Return (x, y) of the center of cell containing provided text 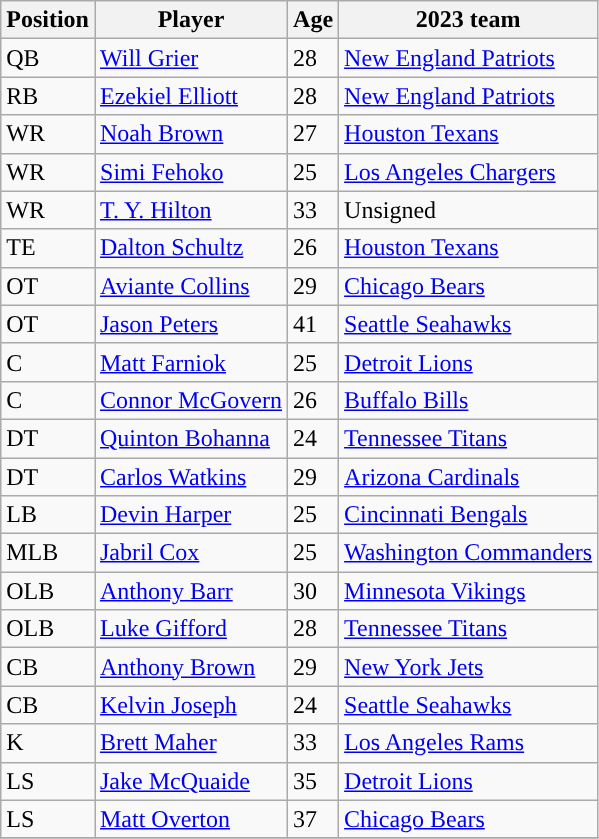
QB (48, 58)
Matt Farniok (190, 362)
Anthony Barr (190, 591)
Will Grier (190, 58)
Devin Harper (190, 515)
Jabril Cox (190, 553)
Carlos Watkins (190, 477)
LB (48, 515)
Matt Overton (190, 819)
Unsigned (468, 210)
Position (48, 20)
Simi Fehoko (190, 172)
41 (314, 324)
New York Jets (468, 667)
Aviante Collins (190, 286)
T. Y. Hilton (190, 210)
Washington Commanders (468, 553)
Player (190, 20)
Jason Peters (190, 324)
TE (48, 248)
Luke Gifford (190, 629)
Ezekiel Elliott (190, 96)
35 (314, 781)
Arizona Cardinals (468, 477)
RB (48, 96)
2023 team (468, 20)
Cincinnati Bengals (468, 515)
27 (314, 134)
Anthony Brown (190, 667)
30 (314, 591)
MLB (48, 553)
Los Angeles Rams (468, 743)
Dalton Schultz (190, 248)
Buffalo Bills (468, 400)
Age (314, 20)
Noah Brown (190, 134)
Los Angeles Chargers (468, 172)
K (48, 743)
Kelvin Joseph (190, 705)
37 (314, 819)
Brett Maher (190, 743)
Connor McGovern (190, 400)
Minnesota Vikings (468, 591)
Jake McQuaide (190, 781)
Quinton Bohanna (190, 438)
